Identify which cell holds the provided text, then report its (X, Y) central coordinate. 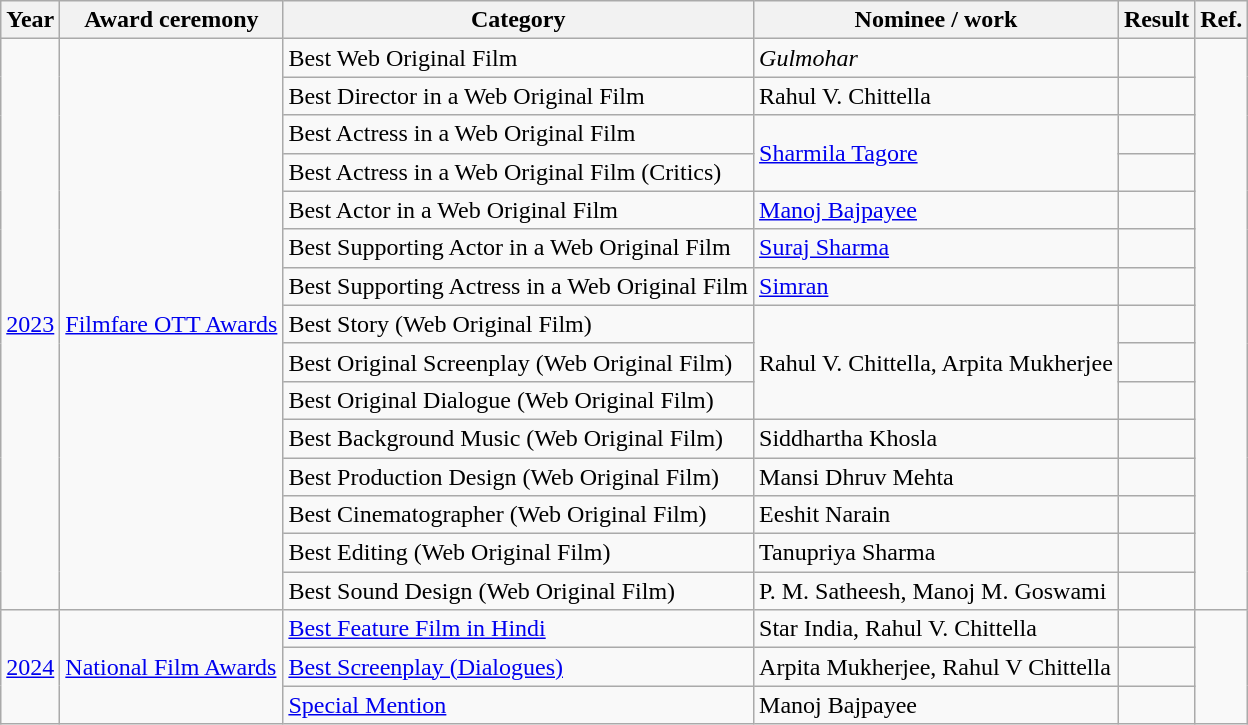
Arpita Mukherjee, Rahul V Chittella (936, 667)
Gulmohar (936, 58)
Filmfare OTT Awards (172, 324)
Best Actor in a Web Original Film (518, 210)
Star India, Rahul V. Chittella (936, 629)
Special Mention (518, 705)
Eeshit Narain (936, 515)
Tanupriya Sharma (936, 553)
National Film Awards (172, 667)
Best Cinematographer (Web Original Film) (518, 515)
Category (518, 20)
Rahul V. Chittella, Arpita Mukherjee (936, 362)
2023 (30, 324)
Best Original Dialogue (Web Original Film) (518, 400)
Award ceremony (172, 20)
Siddhartha Khosla (936, 438)
Year (30, 20)
Mansi Dhruv Mehta (936, 477)
Best Web Original Film (518, 58)
Simran (936, 286)
Nominee / work (936, 20)
Best Original Screenplay (Web Original Film) (518, 362)
Best Production Design (Web Original Film) (518, 477)
Best Editing (Web Original Film) (518, 553)
Sharmila Tagore (936, 153)
Best Background Music (Web Original Film) (518, 438)
Best Supporting Actor in a Web Original Film (518, 248)
Best Actress in a Web Original Film (Critics) (518, 172)
Best Actress in a Web Original Film (518, 134)
Best Director in a Web Original Film (518, 96)
Best Feature Film in Hindi (518, 629)
Suraj Sharma (936, 248)
Best Story (Web Original Film) (518, 324)
Rahul V. Chittella (936, 96)
Ref. (1222, 20)
P. M. Satheesh, Manoj M. Goswami (936, 591)
Result (1156, 20)
2024 (30, 667)
Best Sound Design (Web Original Film) (518, 591)
Best Supporting Actress in a Web Original Film (518, 286)
Best Screenplay (Dialogues) (518, 667)
